Return [x, y] of the center of cell containing provided text 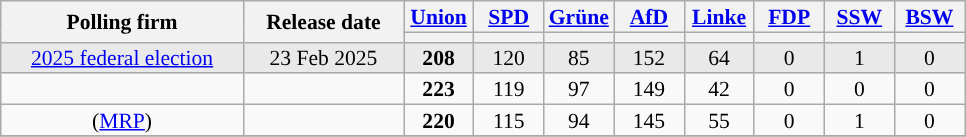
Release date [323, 22]
120 [509, 58]
(MRP) [122, 120]
208 [439, 58]
145 [649, 120]
94 [579, 120]
SSW [859, 16]
BSW [929, 16]
2025 federal election [122, 58]
23 Feb 2025 [323, 58]
119 [509, 90]
85 [579, 58]
Linke [719, 16]
42 [719, 90]
55 [719, 120]
Grüne [579, 16]
152 [649, 58]
97 [579, 90]
115 [509, 120]
220 [439, 120]
FDP [789, 16]
Polling firm [122, 22]
149 [649, 90]
223 [439, 90]
Union [439, 16]
SPD [509, 16]
AfD [649, 16]
64 [719, 58]
